Determine the (X, Y) coordinate at the center of the cell enclosing the given text.  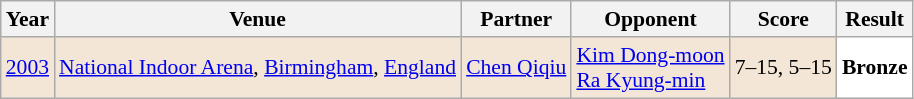
Score (784, 19)
7–15, 5–15 (784, 68)
2003 (28, 68)
Kim Dong-moon Ra Kyung-min (650, 68)
Opponent (650, 19)
National Indoor Arena, Birmingham, England (258, 68)
Result (875, 19)
Chen Qiqiu (516, 68)
Bronze (875, 68)
Year (28, 19)
Venue (258, 19)
Partner (516, 19)
